Scan for the cell matching the given text and deliver its (x, y) coordinate at center. 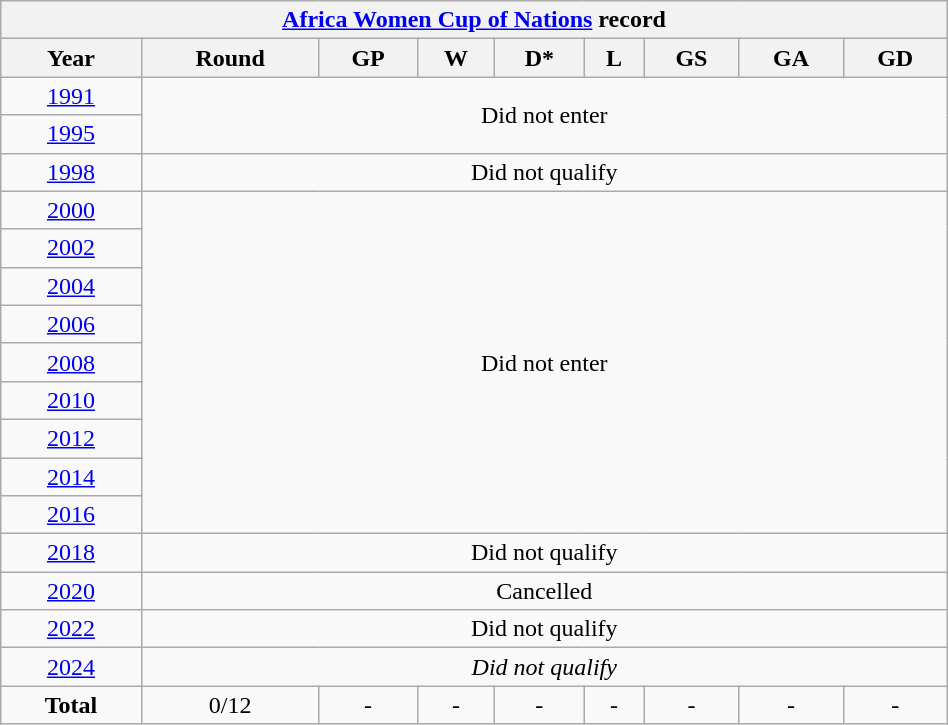
2000 (71, 210)
L (614, 58)
W (456, 58)
1998 (71, 172)
Round (230, 58)
Cancelled (544, 591)
2022 (71, 629)
Africa Women Cup of Nations record (474, 20)
1995 (71, 134)
2006 (71, 324)
2024 (71, 667)
2004 (71, 286)
D* (540, 58)
2008 (71, 362)
GS (692, 58)
2010 (71, 400)
2002 (71, 248)
GD (895, 58)
1991 (71, 96)
2020 (71, 591)
0/12 (230, 705)
2014 (71, 477)
GA (791, 58)
2016 (71, 515)
GP (368, 58)
2012 (71, 438)
Total (71, 705)
2018 (71, 553)
Year (71, 58)
